Return the [x, y] coordinate for the center point of the cell that contains the specified text.  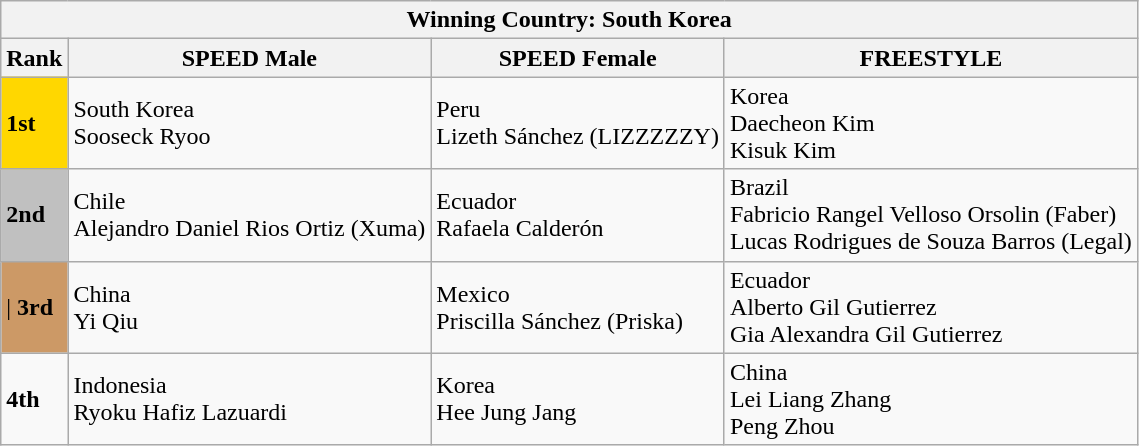
1st [34, 123]
FREESTYLE [930, 58]
EcuadorRafaela Calderón [578, 215]
IndonesiaRyoku Hafiz Lazuardi [250, 399]
Rank [34, 58]
BrazilFabricio Rangel Velloso Orsolin (Faber)Lucas Rodrigues de Souza Barros (Legal) [930, 215]
SPEED Female [578, 58]
ChinaLei Liang ZhangPeng Zhou [930, 399]
EcuadorAlberto Gil GutierrezGia Alexandra Gil Gutierrez [930, 307]
KoreaHee Jung Jang [578, 399]
ChinaYi Qiu [250, 307]
ChileAlejandro Daniel Rios Ortiz (Xuma) [250, 215]
2nd [34, 215]
| 3rd [34, 307]
PeruLizeth Sánchez (LIZZZZZY) [578, 123]
KoreaDaecheon KimKisuk Kim [930, 123]
4th [34, 399]
South KoreaSooseck Ryoo [250, 123]
SPEED Male [250, 58]
Winning Country: South Korea [570, 20]
MexicoPriscilla Sánchez (Priska) [578, 307]
